Identify which cell holds the provided text, then report its (X, Y) central coordinate. 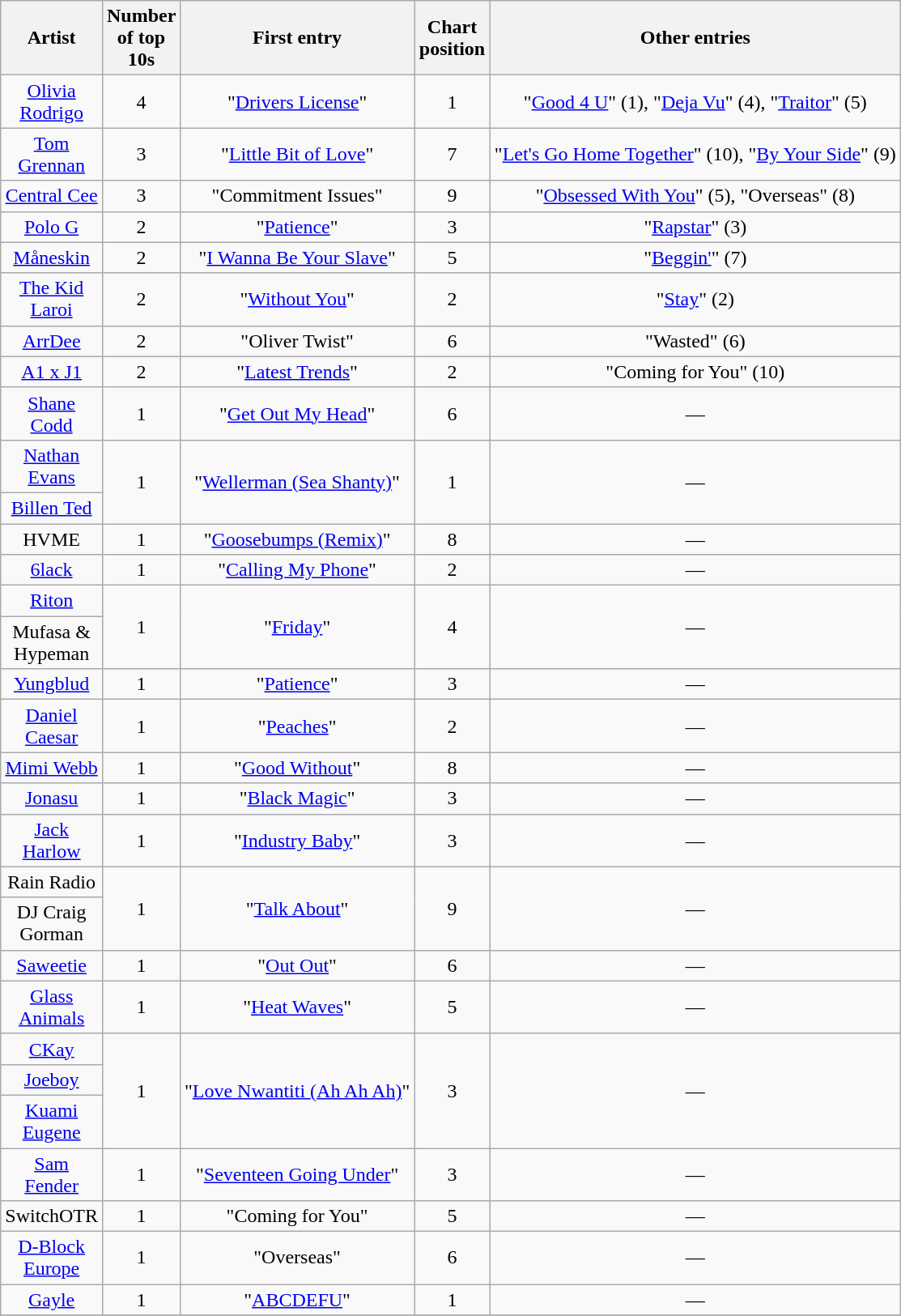
"ABCDEFU" (296, 1300)
"Seventeen Going Under" (296, 1174)
"Wellerman (Sea Shanty)" (296, 481)
CKay (52, 1049)
"Rapstar" (3) (695, 227)
"Black Magic" (296, 799)
"Stay" (2) (695, 300)
Gayle (52, 1300)
"Talk About" (296, 909)
D-Block Europe (52, 1259)
Shane Codd (52, 413)
Polo G (52, 227)
Other entries (695, 38)
"Overseas" (296, 1259)
Daniel Caesar (52, 726)
"Wasted" (6) (695, 341)
DJ Craig Gorman (52, 923)
"Heat Waves" (296, 1007)
7 (453, 154)
SwitchOTR (52, 1216)
"Little Bit of Love" (296, 154)
"Get Out My Head" (296, 413)
"I Wanna Be Your Slave" (296, 258)
HVME (52, 539)
First entry (296, 38)
Tom Grennan (52, 154)
Joeboy (52, 1080)
"Without You" (296, 300)
"Oliver Twist" (296, 341)
Sam Fender (52, 1174)
"Latest Trends" (296, 372)
Saweetie (52, 965)
Number of top 10s (141, 38)
"Beggin'" (7) (695, 258)
Chart position (453, 38)
"Commitment Issues" (296, 196)
ArrDee (52, 341)
Måneskin (52, 258)
Glass Animals (52, 1007)
Artist (52, 38)
Billen Ted (52, 508)
"Goosebumps (Remix)" (296, 539)
Nathan Evans (52, 466)
Mimi Webb (52, 768)
"Obsessed With You" (5), "Overseas" (8) (695, 196)
Jonasu (52, 799)
Jack Harlow (52, 841)
Mufasa & Hypeman (52, 643)
"Good Without" (296, 768)
"Let's Go Home Together" (10), "By Your Side" (9) (695, 154)
"Industry Baby" (296, 841)
Central Cee (52, 196)
"Coming for You" (10) (695, 372)
A1 x J1 (52, 372)
Olivia Rodrigo (52, 102)
Kuami Eugene (52, 1121)
"Love Nwantiti (Ah Ah Ah)" (296, 1090)
The Kid Laroi (52, 300)
"Calling My Phone" (296, 570)
Riton (52, 601)
Rain Radio (52, 882)
"Drivers License" (296, 102)
"Peaches" (296, 726)
"Coming for You" (296, 1216)
Yungblud (52, 684)
"Out Out" (296, 965)
"Friday" (296, 627)
"Good 4 U" (1), "Deja Vu" (4), "Traitor" (5) (695, 102)
6lack (52, 570)
